Determine the (X, Y) coordinate at the center of the cell enclosing the given text.  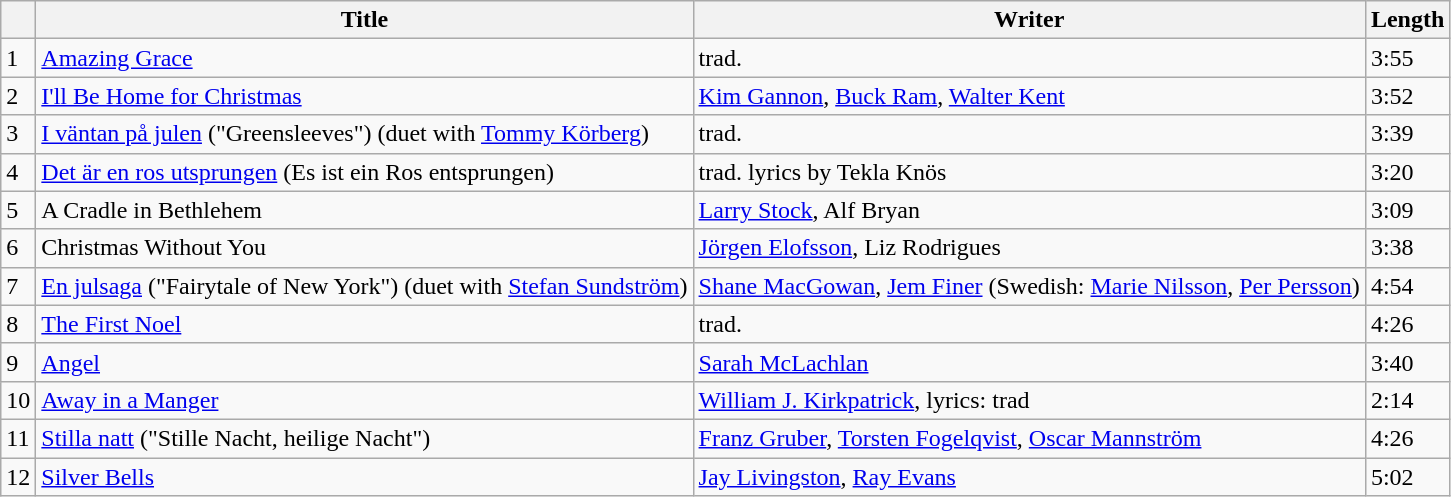
Angel (364, 362)
3:39 (1407, 134)
Det är en ros utsprungen (Es ist ein Ros entsprungen) (364, 172)
2 (18, 96)
Length (1407, 20)
3:52 (1407, 96)
3 (18, 134)
4 (18, 172)
5 (18, 210)
Stilla natt ("Stille Nacht, heilige Nacht") (364, 438)
3:55 (1407, 58)
Away in a Manger (364, 400)
Franz Gruber, Torsten Fogelqvist, Oscar Mannström (1029, 438)
A Cradle in Bethlehem (364, 210)
3:40 (1407, 362)
Sarah McLachlan (1029, 362)
Jörgen Elofsson, Liz Rodrigues (1029, 248)
3:20 (1407, 172)
4:54 (1407, 286)
Shane MacGowan, Jem Finer (Swedish: Marie Nilsson, Per Persson) (1029, 286)
3:38 (1407, 248)
En julsaga ("Fairytale of New York") (duet with Stefan Sundström) (364, 286)
Writer (1029, 20)
The First Noel (364, 324)
Kim Gannon, Buck Ram, Walter Kent (1029, 96)
trad. lyrics by Tekla Knös (1029, 172)
Amazing Grace (364, 58)
7 (18, 286)
Title (364, 20)
9 (18, 362)
I väntan på julen ("Greensleeves") (duet with Tommy Körberg) (364, 134)
Silver Bells (364, 477)
1 (18, 58)
Jay Livingston, Ray Evans (1029, 477)
10 (18, 400)
5:02 (1407, 477)
3:09 (1407, 210)
Larry Stock, Alf Bryan (1029, 210)
6 (18, 248)
2:14 (1407, 400)
11 (18, 438)
Christmas Without You (364, 248)
William J. Kirkpatrick, lyrics: trad (1029, 400)
12 (18, 477)
8 (18, 324)
I'll Be Home for Christmas (364, 96)
